Return [X, Y] of the center of cell containing provided text 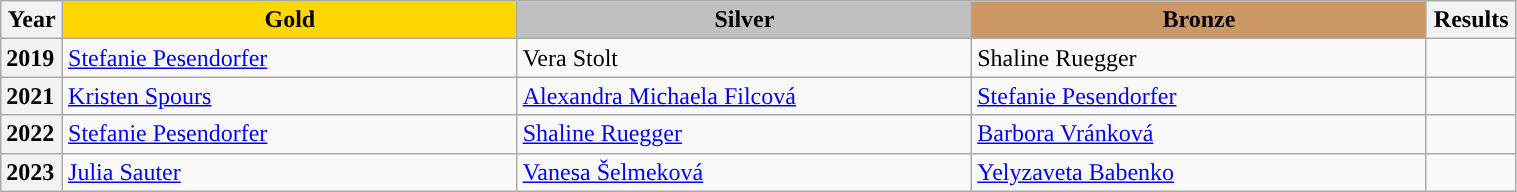
Vanesa Šelmeková [744, 172]
Barbora Vránková [1200, 134]
Gold [290, 20]
2022 [32, 134]
Yelyzaveta Babenko [1200, 172]
Results [1471, 20]
2019 [32, 58]
2023 [32, 172]
Alexandra Michaela Filcová [744, 96]
Silver [744, 20]
Year [32, 20]
Julia Sauter [290, 172]
2021 [32, 96]
Kristen Spours [290, 96]
Bronze [1200, 20]
Vera Stolt [744, 58]
